Find where the given text appears and provide that cell's center as [x, y] coordinate. 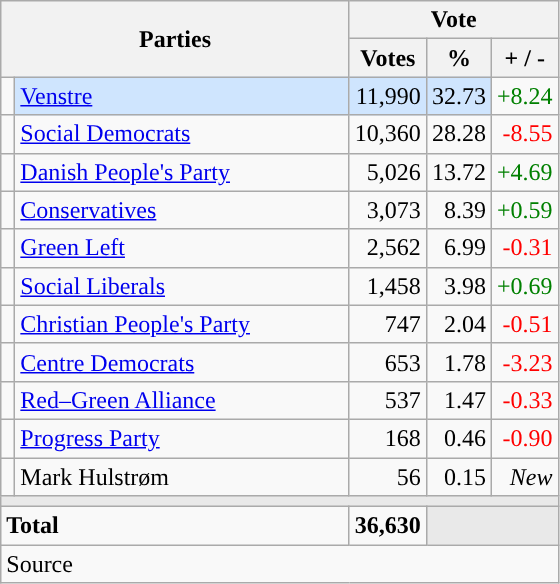
Votes [388, 58]
3,073 [388, 210]
-0.90 [524, 438]
11,990 [388, 96]
0.15 [458, 477]
Progress Party [182, 438]
% [458, 58]
56 [388, 477]
747 [388, 324]
+ / - [524, 58]
1.47 [458, 400]
537 [388, 400]
Social Democrats [182, 134]
Venstre [182, 96]
+0.69 [524, 286]
Centre Democrats [182, 362]
10,360 [388, 134]
Social Liberals [182, 286]
Source [280, 564]
-0.33 [524, 400]
Green Left [182, 248]
Mark Hulstrøm [182, 477]
2,562 [388, 248]
Danish People's Party [182, 172]
-3.23 [524, 362]
32.73 [458, 96]
0.46 [458, 438]
Red–Green Alliance [182, 400]
Vote [454, 20]
New [524, 477]
168 [388, 438]
+0.59 [524, 210]
36,630 [388, 526]
653 [388, 362]
6.99 [458, 248]
-0.31 [524, 248]
Total [176, 526]
Christian People's Party [182, 324]
8.39 [458, 210]
3.98 [458, 286]
+8.24 [524, 96]
-0.51 [524, 324]
-8.55 [524, 134]
1.78 [458, 362]
Parties [176, 39]
2.04 [458, 324]
5,026 [388, 172]
13.72 [458, 172]
Conservatives [182, 210]
1,458 [388, 286]
28.28 [458, 134]
+4.69 [524, 172]
